From the cell containing the given text, extract its center point as [x, y] coordinate. 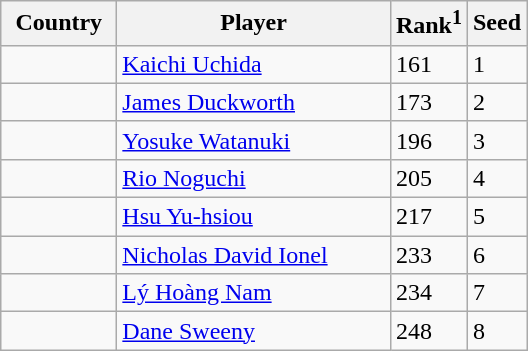
173 [428, 102]
Hsu Yu-hsiou [254, 217]
Nicholas David Ionel [254, 255]
Dane Sweeny [254, 331]
Rank1 [428, 24]
3 [496, 140]
Lý Hoàng Nam [254, 293]
233 [428, 255]
7 [496, 293]
205 [428, 178]
8 [496, 331]
248 [428, 331]
Country [59, 24]
234 [428, 293]
Yosuke Watanuki [254, 140]
Seed [496, 24]
161 [428, 64]
Kaichi Uchida [254, 64]
217 [428, 217]
James Duckworth [254, 102]
Player [254, 24]
196 [428, 140]
5 [496, 217]
1 [496, 64]
2 [496, 102]
6 [496, 255]
4 [496, 178]
Rio Noguchi [254, 178]
